Pinpoint the cell where the given text exists, returning its [x, y] midpoint coordinate. 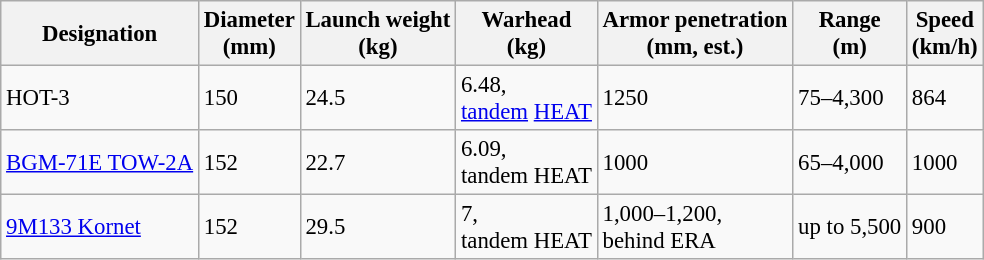
65–4,000 [850, 162]
Range(m) [850, 34]
22.7 [378, 162]
BGM-71E TOW-2A [100, 162]
900 [945, 228]
Launch weight(kg) [378, 34]
Designation [100, 34]
HOT-3 [100, 98]
75–4,300 [850, 98]
7,tandem HEAT [527, 228]
6.48,tandem HEAT [527, 98]
Armor penetration(mm, est.) [695, 34]
150 [249, 98]
864 [945, 98]
up to 5,500 [850, 228]
1250 [695, 98]
24.5 [378, 98]
9M133 Kornet [100, 228]
1,000–1,200,behind ERA [695, 228]
29.5 [378, 228]
Warhead(kg) [527, 34]
Speed(km/h) [945, 34]
Diameter(mm) [249, 34]
6.09,tandem HEAT [527, 162]
